Locate the cell with the specified text and output its [X, Y] center coordinate. 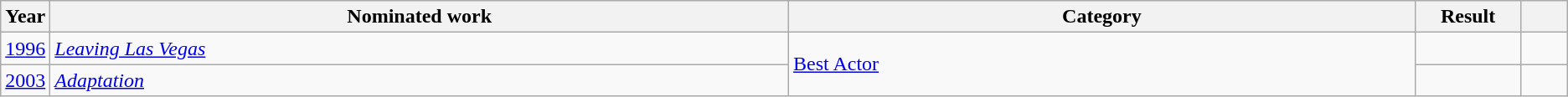
Result [1467, 17]
Best Actor [1102, 64]
Leaving Las Vegas [420, 48]
Category [1102, 17]
2003 [25, 80]
Year [25, 17]
1996 [25, 48]
Adaptation [420, 80]
Nominated work [420, 17]
